From the cell containing the given text, extract its center point as [X, Y] coordinate. 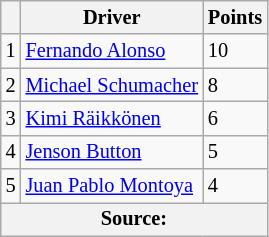
Kimi Räikkönen [112, 118]
6 [235, 118]
Juan Pablo Montoya [112, 186]
Source: [134, 219]
Jenson Button [112, 152]
Fernando Alonso [112, 51]
8 [235, 85]
Michael Schumacher [112, 85]
2 [11, 85]
Points [235, 17]
Driver [112, 17]
10 [235, 51]
1 [11, 51]
3 [11, 118]
